From the cell containing the given text, extract its center point as (X, Y) coordinate. 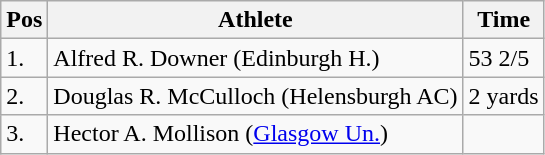
Time (504, 20)
2 yards (504, 96)
Hector A. Mollison (Glasgow Un.) (256, 134)
Athlete (256, 20)
2. (24, 96)
Douglas R. McCulloch (Helensburgh AC) (256, 96)
1. (24, 58)
3. (24, 134)
Pos (24, 20)
53 2/5 (504, 58)
Alfred R. Downer (Edinburgh H.) (256, 58)
